Identify which cell holds the provided text, then report its [X, Y] central coordinate. 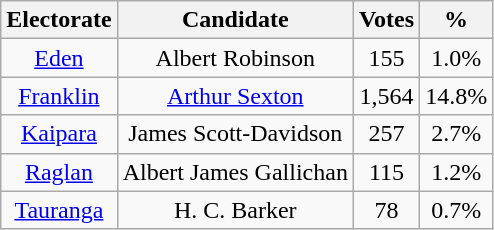
78 [386, 210]
1,564 [386, 96]
Albert Robinson [235, 58]
H. C. Barker [235, 210]
0.7% [456, 210]
2.7% [456, 134]
155 [386, 58]
% [456, 20]
Raglan [59, 172]
Albert James Gallichan [235, 172]
Electorate [59, 20]
Arthur Sexton [235, 96]
115 [386, 172]
Tauranga [59, 210]
1.2% [456, 172]
Kaipara [59, 134]
James Scott-Davidson [235, 134]
Franklin [59, 96]
Eden [59, 58]
Candidate [235, 20]
257 [386, 134]
Votes [386, 20]
14.8% [456, 96]
1.0% [456, 58]
